Extract the [X, Y] coordinate from the center of the cell holding the provided text.  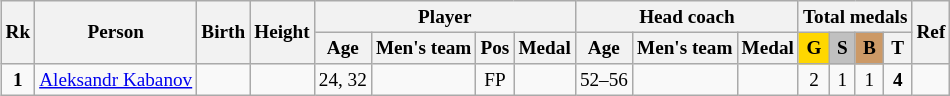
2 [814, 80]
FP [495, 80]
G [814, 48]
Birth [224, 32]
Height [282, 32]
4 [898, 80]
Player [444, 17]
Person [116, 32]
Rk [18, 32]
Head coach [686, 17]
52–56 [604, 80]
B [869, 48]
T [898, 48]
Ref [931, 32]
Pos [495, 48]
Total medals [855, 17]
Aleksandr Kabanov [116, 80]
24, 32 [342, 80]
S [843, 48]
